Scan for the cell matching the given text and deliver its [X, Y] coordinate at center. 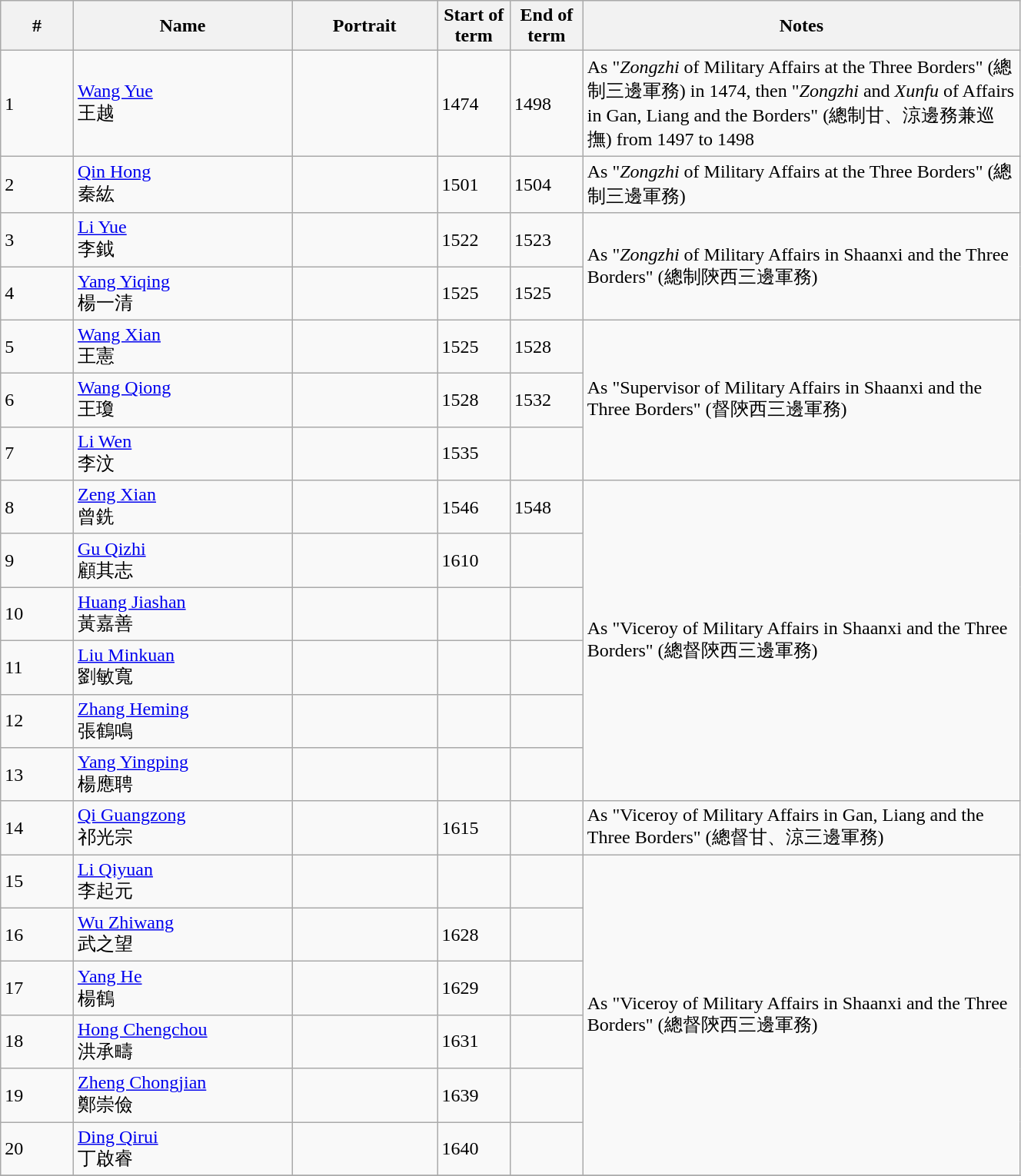
As "Viceroy of Military Affairs in Gan, Liang and the Three Borders" (總督甘、涼三邊軍務) [801, 828]
1546 [474, 507]
1498 [547, 103]
Wu Zhiwang武之望 [182, 935]
Zeng Xian曾銑 [182, 507]
17 [37, 988]
Qi Guangzong祁光宗 [182, 828]
Start of term [474, 26]
9 [37, 560]
1640 [474, 1149]
1501 [474, 184]
1532 [547, 400]
1 [37, 103]
Huang Jiashan黃嘉善 [182, 614]
Zhang Heming張鶴鳴 [182, 721]
Li Yue李鉞 [182, 240]
Portrait [364, 26]
Wang Xian王憲 [182, 347]
As "Zongzhi of Military Affairs in Shaanxi and the Three Borders" (總制陝西三邊軍務) [801, 266]
Wang Yue王越 [182, 103]
19 [37, 1095]
12 [37, 721]
1548 [547, 507]
Notes [801, 26]
7 [37, 453]
4 [37, 293]
Yang Yiqing楊一清 [182, 293]
5 [37, 347]
10 [37, 614]
Yang He楊鶴 [182, 988]
Li Wen李汶 [182, 453]
1631 [474, 1041]
# [37, 26]
1504 [547, 184]
Li Qiyuan李起元 [182, 882]
Wang Qiong王瓊 [182, 400]
Liu Minkuan劉敏寬 [182, 667]
As "Supervisor of Military Affairs in Shaanxi and the Three Borders" (督陝西三邊軍務) [801, 400]
Yang Yingping楊應聘 [182, 775]
1629 [474, 988]
16 [37, 935]
1535 [474, 453]
As "Zongzhi of Military Affairs at the Three Borders" (總制三邊軍務) [801, 184]
18 [37, 1041]
Gu Qizhi顧其志 [182, 560]
13 [37, 775]
2 [37, 184]
1522 [474, 240]
8 [37, 507]
1628 [474, 935]
1615 [474, 828]
Hong Chengchou洪承疇 [182, 1041]
Name [182, 26]
1610 [474, 560]
Ding Qirui丁啟睿 [182, 1149]
Qin Hong秦紘 [182, 184]
1639 [474, 1095]
6 [37, 400]
20 [37, 1149]
3 [37, 240]
11 [37, 667]
14 [37, 828]
End of term [547, 26]
1474 [474, 103]
15 [37, 882]
Zheng Chongjian鄭崇儉 [182, 1095]
1523 [547, 240]
